From the cell containing the given text, extract its center point as [X, Y] coordinate. 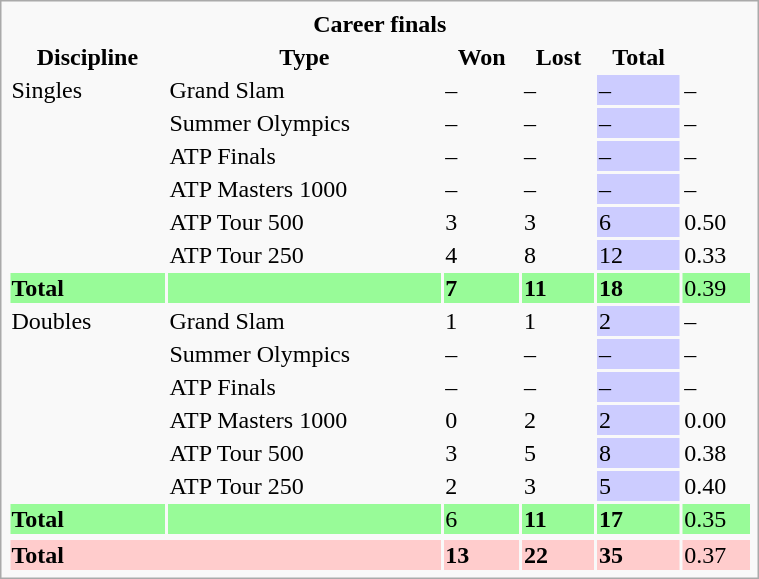
0 [482, 420]
Career finals [380, 24]
Singles [88, 172]
4 [482, 255]
0.00 [716, 420]
17 [638, 519]
7 [482, 288]
0.33 [716, 255]
22 [559, 555]
Won [482, 57]
0.40 [716, 486]
12 [638, 255]
Type [304, 57]
0.39 [716, 288]
35 [638, 555]
Lost [559, 57]
0.38 [716, 453]
0.35 [716, 519]
Doubles [88, 404]
13 [482, 555]
0.37 [716, 555]
18 [638, 288]
Discipline [88, 57]
0.50 [716, 222]
